Determine the [X, Y] coordinate at the center of the cell enclosing the given text.  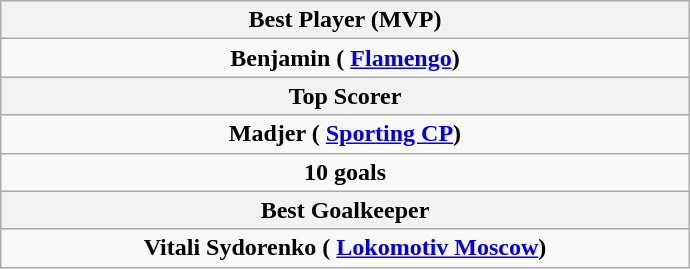
Best Player (MVP) [345, 20]
Best Goalkeeper [345, 210]
Vitali Sydorenko ( Lokomotiv Moscow) [345, 248]
Top Scorer [345, 96]
10 goals [345, 172]
Benjamin ( Flamengo) [345, 58]
Madjer ( Sporting CP) [345, 134]
